Find where the given text appears and provide that cell's center as (x, y) coordinate. 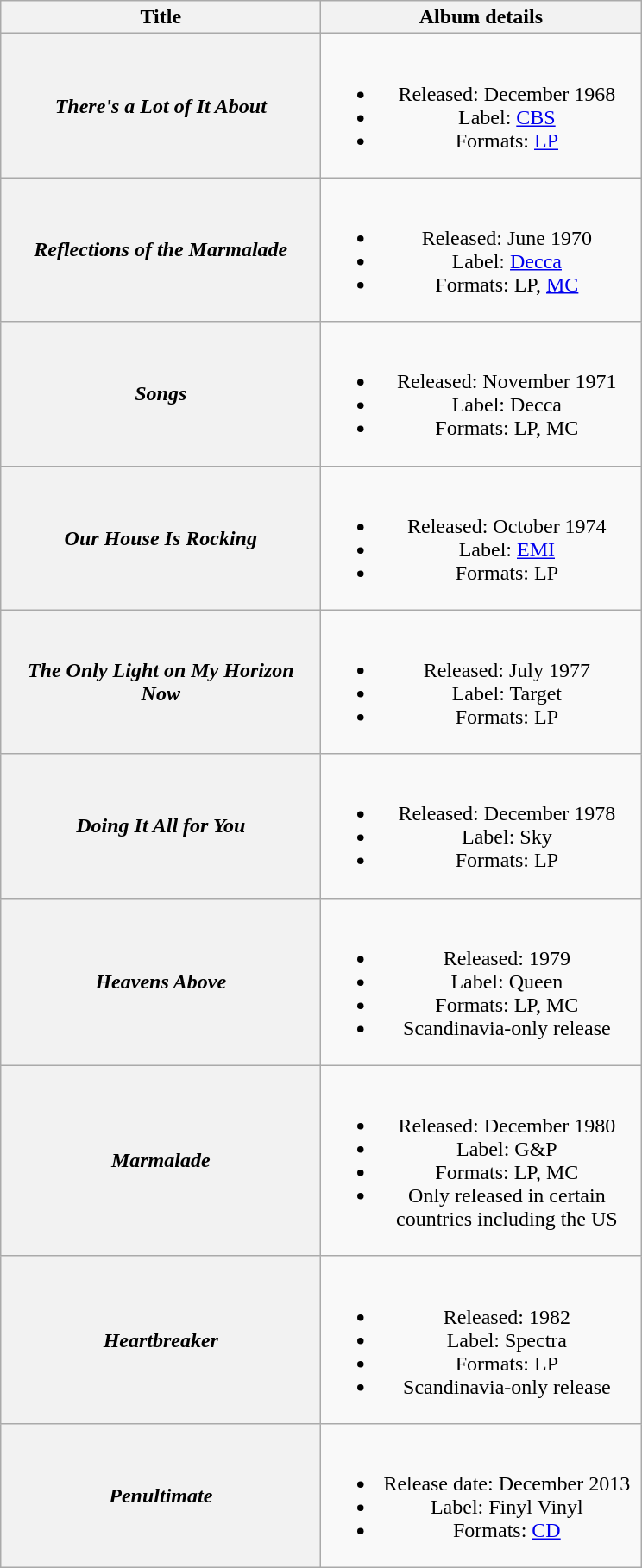
Title (160, 17)
Release date: December 2013Label: Finyl VinylFormats: CD (481, 1496)
Heartbreaker (160, 1339)
Marmalade (160, 1161)
Released: July 1977Label: TargetFormats: LP (481, 681)
Reflections of the Marmalade (160, 250)
Released: December 1978Label: SkyFormats: LP (481, 826)
There's a Lot of It About (160, 105)
Released: December 1980Label: G&PFormats: LP, MCOnly released in certain countries including the US (481, 1161)
The Only Light on My Horizon Now (160, 681)
Released: December 1968Label: CBSFormats: LP (481, 105)
Heavens Above (160, 982)
Released: November 1971Label: DeccaFormats: LP, MC (481, 393)
Penultimate (160, 1496)
Released: 1979Label: QueenFormats: LP, MCScandinavia-only release (481, 982)
Songs (160, 393)
Album details (481, 17)
Doing It All for You (160, 826)
Released: June 1970Label: DeccaFormats: LP, MC (481, 250)
Released: 1982Label: SpectraFormats: LPScandinavia-only release (481, 1339)
Our House Is Rocking (160, 538)
Released: October 1974Label: EMIFormats: LP (481, 538)
